Extract the [x, y] coordinate from the center of the cell holding the provided text.  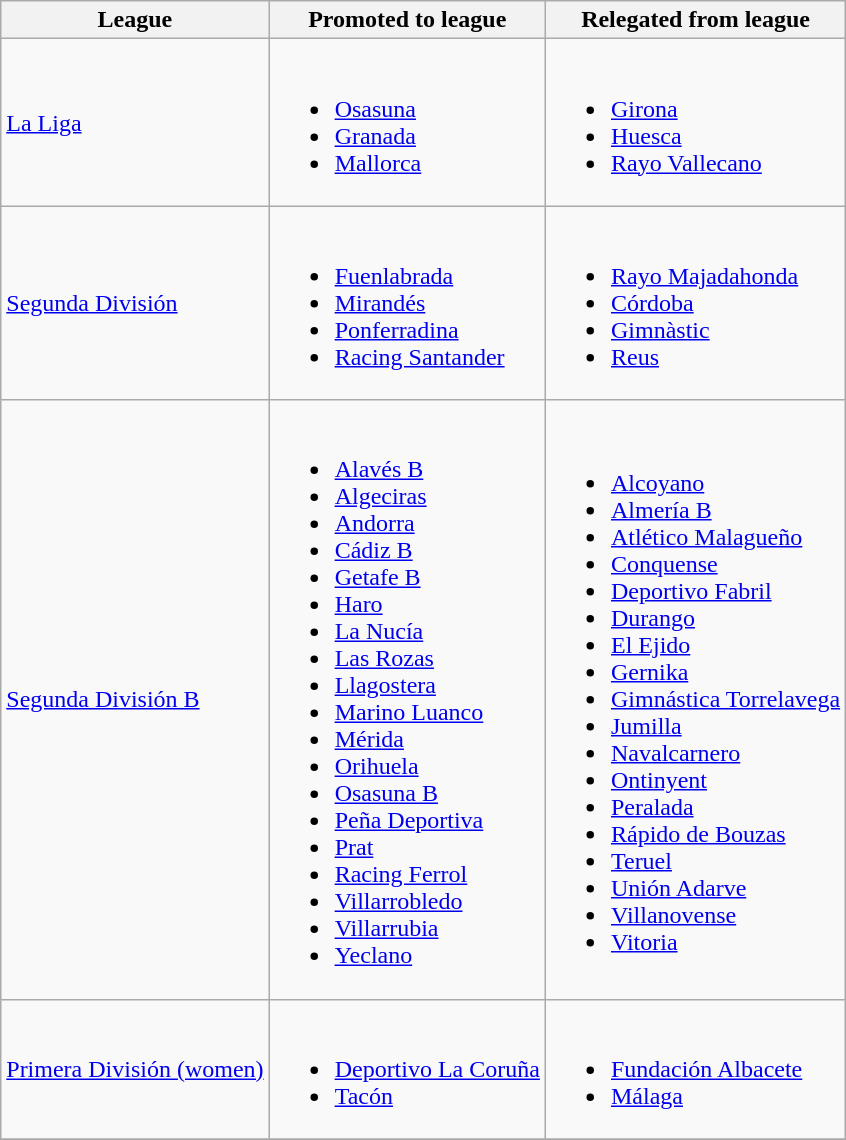
Primera División (women) [135, 1069]
OsasunaGranadaMallorca [407, 122]
Rayo MajadahondaCórdobaGimnàsticReus [695, 303]
Fundación AlbaceteMálaga [695, 1069]
Segunda División [135, 303]
GironaHuescaRayo Vallecano [695, 122]
Segunda División B [135, 700]
League [135, 20]
FuenlabradaMirandésPonferradinaRacing Santander [407, 303]
Promoted to league [407, 20]
Relegated from league [695, 20]
Deportivo La CoruñaTacón [407, 1069]
La Liga [135, 122]
